Search for the cell housing the specified text and yield its [x, y] center coordinate. 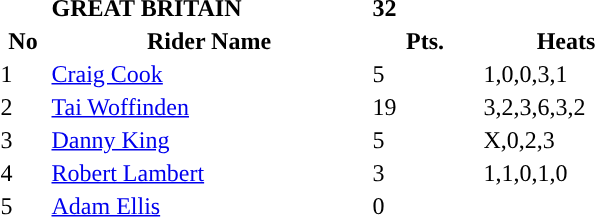
Pts. [425, 41]
Craig Cook [209, 74]
19 [425, 107]
Rider Name [209, 41]
Robert Lambert [209, 173]
Danny King [209, 140]
3 [425, 173]
Tai Woffinden [209, 107]
